Scan for the cell matching the given text and deliver its [X, Y] coordinate at center. 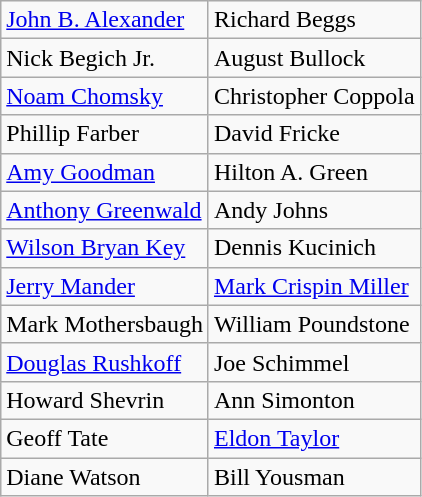
Joe Schimmel [314, 362]
Geoff Tate [105, 438]
Andy Johns [314, 210]
Howard Shevrin [105, 400]
Dennis Kucinich [314, 248]
Mark Mothersbaugh [105, 324]
Amy Goodman [105, 172]
Hilton A. Green [314, 172]
August Bullock [314, 58]
Ann Simonton [314, 400]
Jerry Mander [105, 286]
Douglas Rushkoff [105, 362]
Richard Beggs [314, 20]
Bill Yousman [314, 477]
David Fricke [314, 134]
William Poundstone [314, 324]
John B. Alexander [105, 20]
Anthony Greenwald [105, 210]
Nick Begich Jr. [105, 58]
Christopher Coppola [314, 96]
Noam Chomsky [105, 96]
Eldon Taylor [314, 438]
Diane Watson [105, 477]
Wilson Bryan Key [105, 248]
Phillip Farber [105, 134]
Mark Crispin Miller [314, 286]
